Provide the [x, y] coordinate of the cell's center where the given text is located.  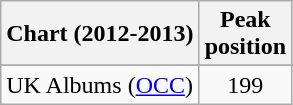
Peakposition [245, 34]
Chart (2012-2013) [100, 34]
UK Albums (OCC) [100, 85]
199 [245, 85]
